Determine the (x, y) coordinate at the center of the cell enclosing the given text.  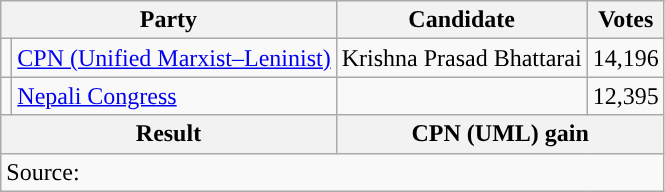
Votes (626, 20)
CPN (UML) gain (500, 134)
Nepali Congress (174, 96)
CPN (Unified Marxist–Leninist) (174, 58)
12,395 (626, 96)
Candidate (462, 20)
Party (168, 20)
14,196 (626, 58)
Krishna Prasad Bhattarai (462, 58)
Result (168, 134)
Source: (332, 172)
